For the text-containing cell, return its midpoint in (x, y) coordinate format. 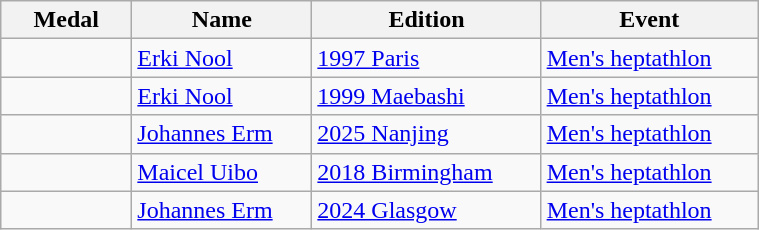
2024 Glasgow (426, 210)
1999 Maebashi (426, 96)
1997 Paris (426, 58)
2025 Nanjing (426, 134)
2018 Birmingham (426, 172)
Medal (66, 20)
Name (222, 20)
Event (650, 20)
Edition (426, 20)
Maicel Uibo (222, 172)
